Extract the [X, Y] coordinate from the center of the cell holding the provided text.  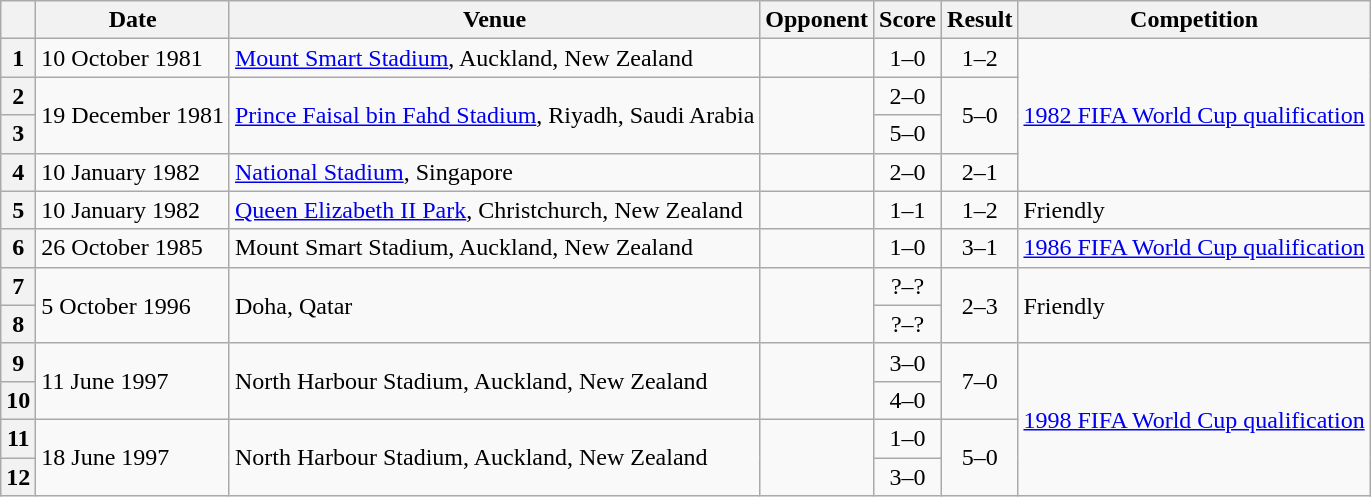
3 [18, 134]
3–1 [980, 248]
12 [18, 477]
4 [18, 172]
7–0 [980, 381]
1 [18, 58]
18 June 1997 [133, 457]
26 October 1985 [133, 248]
4–0 [908, 400]
Venue [494, 20]
7 [18, 286]
2 [18, 96]
Competition [1194, 20]
1998 FIFA World Cup qualification [1194, 419]
11 June 1997 [133, 381]
1982 FIFA World Cup qualification [1194, 115]
8 [18, 324]
5 October 1996 [133, 305]
Prince Faisal bin Fahd Stadium, Riyadh, Saudi Arabia [494, 115]
6 [18, 248]
Doha, Qatar [494, 305]
Queen Elizabeth II Park, Christchurch, New Zealand [494, 210]
Score [908, 20]
1–1 [908, 210]
Date [133, 20]
19 December 1981 [133, 115]
Opponent [817, 20]
2–1 [980, 172]
9 [18, 362]
11 [18, 438]
1986 FIFA World Cup qualification [1194, 248]
Result [980, 20]
2–3 [980, 305]
10 October 1981 [133, 58]
5 [18, 210]
National Stadium, Singapore [494, 172]
10 [18, 400]
